Locate the cell with the specified text and output its (x, y) center coordinate. 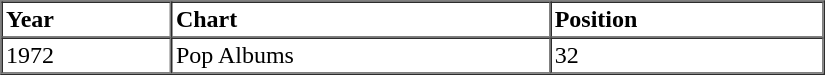
Year (87, 20)
Pop Albums (360, 56)
Position (686, 20)
32 (686, 56)
Chart (360, 20)
1972 (87, 56)
